From the cell containing the given text, extract its center point as (x, y) coordinate. 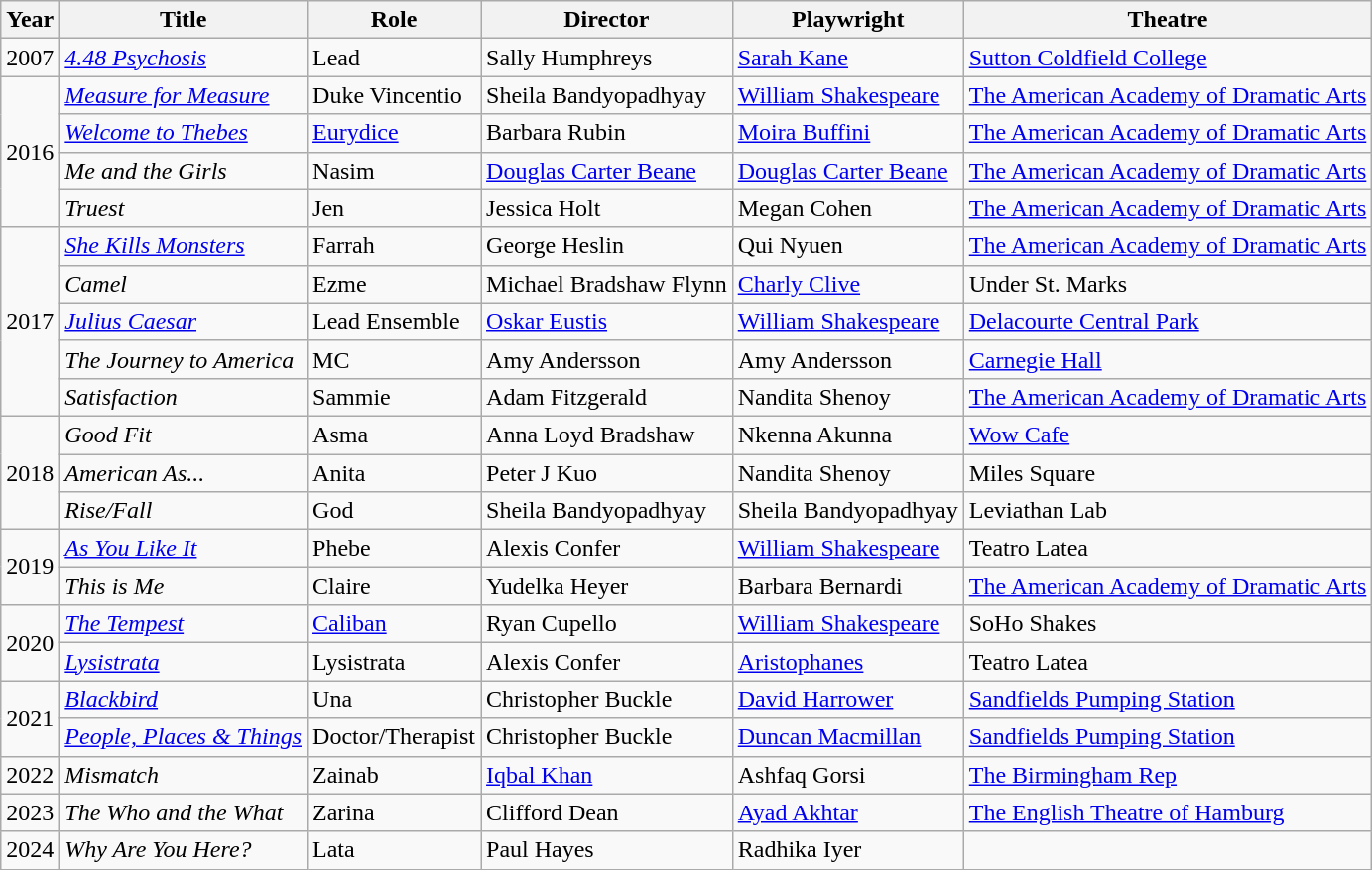
Moira Buffini (847, 133)
Rise/Fall (184, 511)
Anita (395, 473)
Ezme (395, 284)
Welcome to Thebes (184, 133)
Miles Square (1168, 473)
Duke Vincentio (395, 95)
Lead Ensemble (395, 321)
Julius Caesar (184, 321)
The Birmingham Rep (1168, 775)
Title (184, 20)
Delacourte Central Park (1168, 321)
Radhika Iyer (847, 850)
Carnegie Hall (1168, 359)
Phebe (395, 549)
Barbara Bernardi (847, 586)
Paul Hayes (607, 850)
Oskar Eustis (607, 321)
Yudelka Heyer (607, 586)
God (395, 511)
Nasim (395, 171)
Satisfaction (184, 397)
Clifford Dean (607, 812)
4.48 Psychosis (184, 58)
This is Me (184, 586)
Ayad Akhtar (847, 812)
Una (395, 699)
Wow Cafe (1168, 435)
Farrah (395, 246)
Mismatch (184, 775)
2016 (30, 152)
Sarah Kane (847, 58)
MC (395, 359)
Under St. Marks (1168, 284)
Sutton Coldfield College (1168, 58)
She Kills Monsters (184, 246)
SoHo Shakes (1168, 624)
Leviathan Lab (1168, 511)
Role (395, 20)
Sammie (395, 397)
Doctor/Therapist (395, 737)
People, Places & Things (184, 737)
Zarina (395, 812)
2020 (30, 643)
Jessica Holt (607, 208)
2024 (30, 850)
Charly Clive (847, 284)
Theatre (1168, 20)
Caliban (395, 624)
Lata (395, 850)
Megan Cohen (847, 208)
2019 (30, 567)
Good Fit (184, 435)
Barbara Rubin (607, 133)
Anna Loyd Bradshaw (607, 435)
Michael Bradshaw Flynn (607, 284)
2022 (30, 775)
American As... (184, 473)
Why Are You Here? (184, 850)
The Tempest (184, 624)
Aristophanes (847, 662)
Ryan Cupello (607, 624)
Adam Fitzgerald (607, 397)
George Heslin (607, 246)
Measure for Measure (184, 95)
The Who and the What (184, 812)
David Harrower (847, 699)
Qui Nyuen (847, 246)
Zainab (395, 775)
Ashfaq Gorsi (847, 775)
Peter J Kuo (607, 473)
Asma (395, 435)
2017 (30, 321)
Sally Humphreys (607, 58)
Me and the Girls (184, 171)
Year (30, 20)
The English Theatre of Hamburg (1168, 812)
2023 (30, 812)
As You Like It (184, 549)
Jen (395, 208)
Eurydice (395, 133)
2007 (30, 58)
Blackbird (184, 699)
Lead (395, 58)
Duncan Macmillan (847, 737)
2018 (30, 472)
2021 (30, 718)
Camel (184, 284)
Nkenna Akunna (847, 435)
Director (607, 20)
Iqbal Khan (607, 775)
Playwright (847, 20)
Claire (395, 586)
Truest (184, 208)
The Journey to America (184, 359)
